From the cell containing the given text, extract its center point as [X, Y] coordinate. 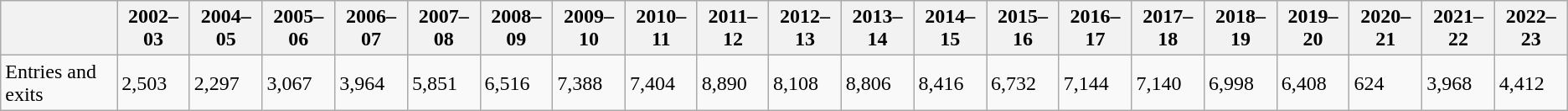
2006–07 [372, 29]
2017–18 [1168, 29]
7,144 [1096, 82]
5,851 [444, 82]
2008–09 [516, 29]
2022–23 [1531, 29]
2012–13 [806, 29]
2016–17 [1096, 29]
8,416 [950, 82]
Entries and exits [59, 82]
2013–14 [878, 29]
3,968 [1459, 82]
2007–08 [444, 29]
2004–05 [226, 29]
7,404 [661, 82]
2010–11 [661, 29]
2,297 [226, 82]
6,408 [1313, 82]
2009–10 [590, 29]
2018–19 [1241, 29]
624 [1385, 82]
6,732 [1024, 82]
4,412 [1531, 82]
7,140 [1168, 82]
2020–21 [1385, 29]
2021–22 [1459, 29]
2002–03 [154, 29]
8,806 [878, 82]
2011–12 [732, 29]
3,964 [372, 82]
2015–16 [1024, 29]
2,503 [154, 82]
2005–06 [298, 29]
8,890 [732, 82]
8,108 [806, 82]
2019–20 [1313, 29]
3,067 [298, 82]
6,516 [516, 82]
7,388 [590, 82]
2014–15 [950, 29]
6,998 [1241, 82]
